Find where the given text appears and provide that cell's center as (X, Y) coordinate. 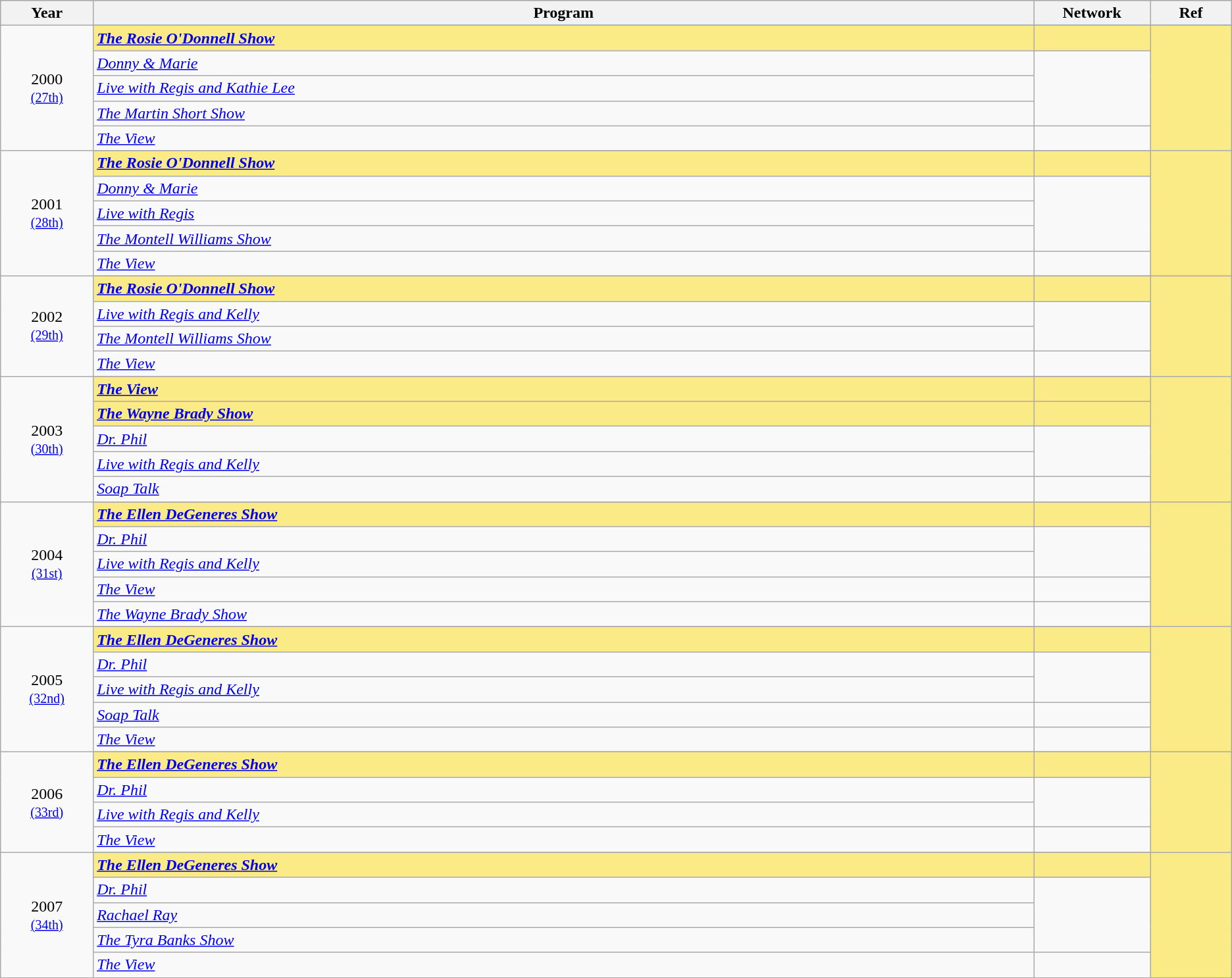
2007(34th) (47, 915)
2006(33rd) (47, 802)
2000(27th) (47, 88)
2005(32nd) (47, 689)
Year (47, 13)
Ref (1191, 13)
2003(30th) (47, 439)
Live with Regis and Kathie Lee (563, 88)
2004(31st) (47, 564)
2002(29th) (47, 326)
Program (563, 13)
The Martin Short Show (563, 113)
Rachael Ray (563, 915)
Live with Regis (563, 213)
Network (1092, 13)
The Tyra Banks Show (563, 940)
2001(28th) (47, 213)
